Search for the cell housing the specified text and yield its [X, Y] center coordinate. 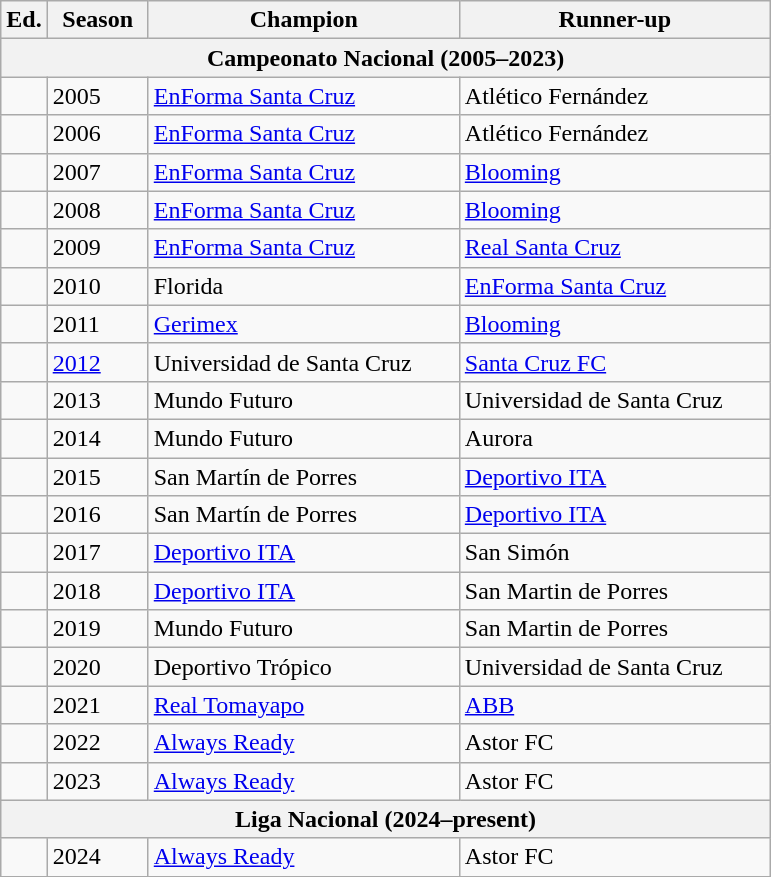
2014 [98, 438]
Season [98, 20]
2009 [98, 248]
2011 [98, 324]
2017 [98, 553]
2005 [98, 96]
Deportivo Trópico [304, 667]
ABB [614, 705]
Champion [304, 20]
Liga Nacional (2024–present) [386, 819]
2012 [98, 362]
2022 [98, 743]
2019 [98, 629]
2010 [98, 286]
Runner-up [614, 20]
Real Tomayapo [304, 705]
San Simón [614, 553]
2007 [98, 172]
2024 [98, 857]
2016 [98, 515]
Aurora [614, 438]
2006 [98, 134]
2018 [98, 591]
Gerimex [304, 324]
2021 [98, 705]
Real Santa Cruz [614, 248]
Florida [304, 286]
2020 [98, 667]
Ed. [24, 20]
2013 [98, 400]
2023 [98, 781]
2008 [98, 210]
Campeonato Nacional (2005–2023) [386, 58]
Santa Cruz FC [614, 362]
2015 [98, 477]
